Extract the [x, y] coordinate from the center of the cell holding the provided text.  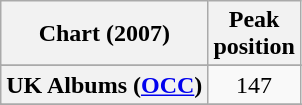
147 [254, 85]
Chart (2007) [104, 34]
Peakposition [254, 34]
UK Albums (OCC) [104, 85]
